Scan for the cell matching the given text and deliver its [X, Y] coordinate at center. 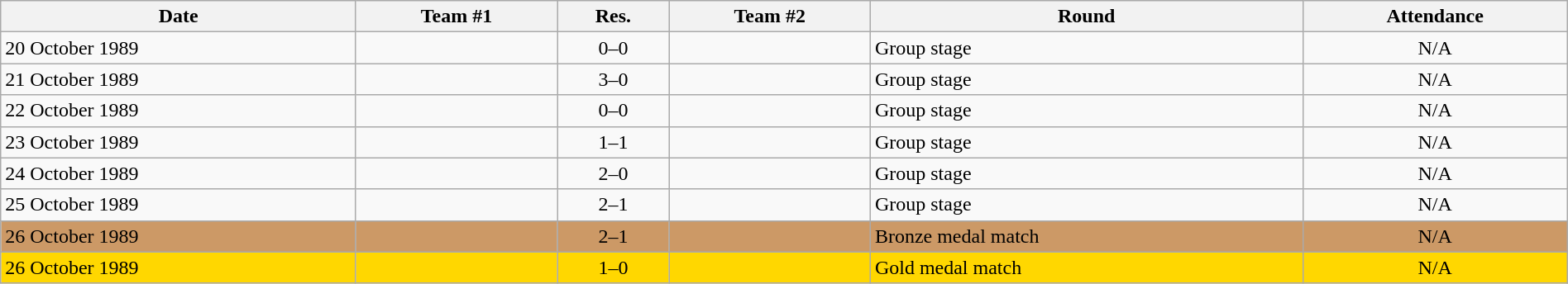
1–1 [614, 142]
20 October 1989 [179, 48]
24 October 1989 [179, 173]
2–0 [614, 173]
1–0 [614, 267]
Team #2 [769, 17]
Attendance [1435, 17]
Round [1087, 17]
Date [179, 17]
3–0 [614, 79]
Gold medal match [1087, 267]
Res. [614, 17]
Bronze medal match [1087, 236]
23 October 1989 [179, 142]
Team #1 [457, 17]
21 October 1989 [179, 79]
22 October 1989 [179, 111]
25 October 1989 [179, 205]
